Output the [x, y] coordinate of the center of the cell containing the given text.  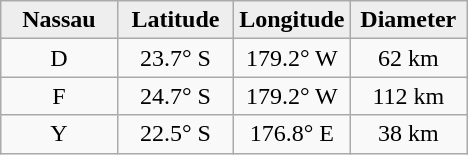
38 km [408, 134]
62 km [408, 58]
22.5° S [175, 134]
Diameter [408, 20]
Latitude [175, 20]
176.8° E [292, 134]
23.7° S [175, 58]
Longitude [292, 20]
112 km [408, 96]
D [59, 58]
F [59, 96]
Y [59, 134]
24.7° S [175, 96]
Nassau [59, 20]
